Provide the [x, y] coordinate of the cell's center where the given text is located.  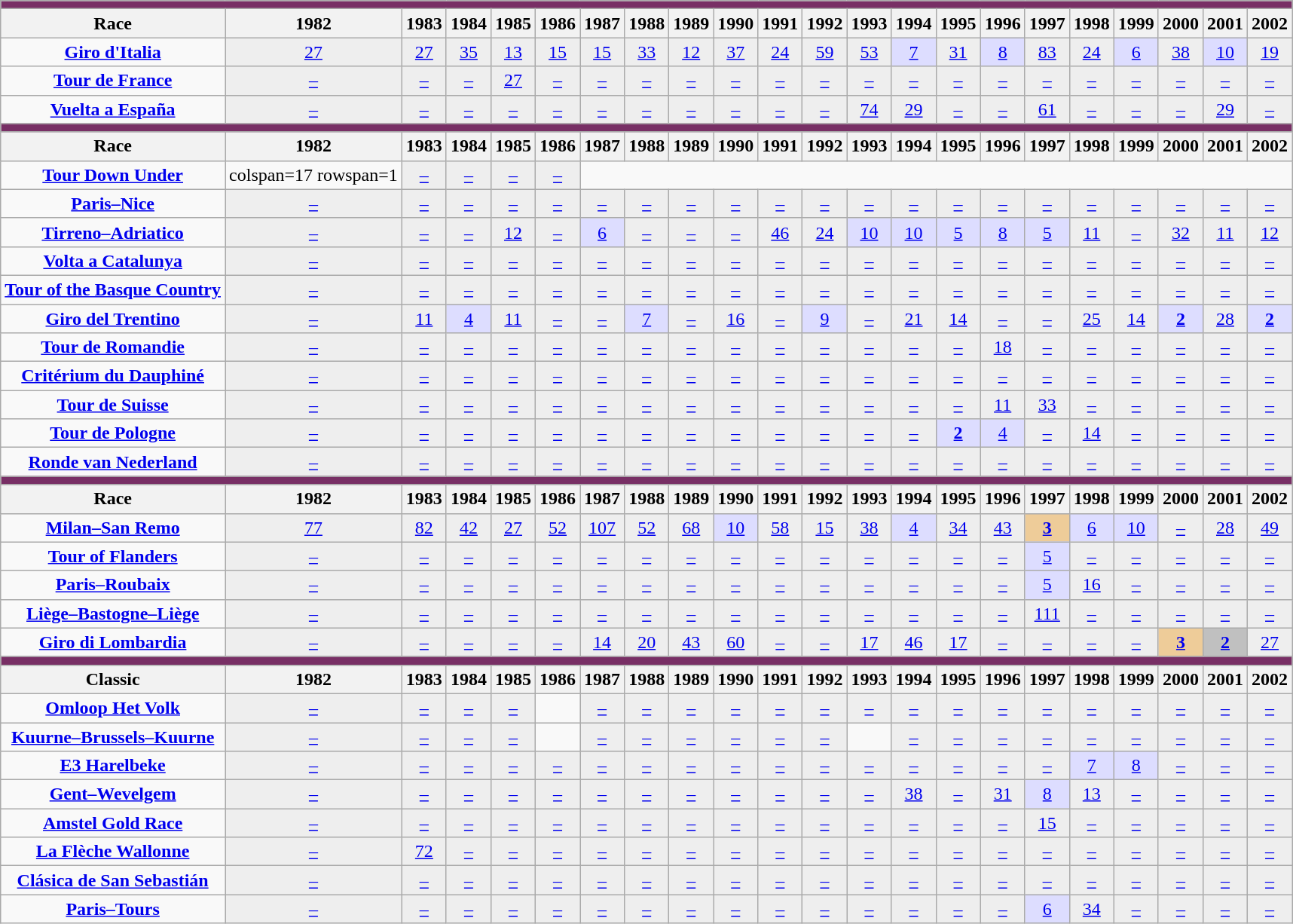
Classic [113, 679]
59 [824, 52]
49 [1270, 528]
Paris–Tours [113, 909]
35 [469, 52]
19 [1270, 52]
Gent–Wevelgem [113, 794]
Milan–San Remo [113, 528]
58 [781, 528]
111 [1047, 613]
Tour of the Basque Country [113, 289]
25 [1091, 319]
18 [1002, 347]
Tour de Romandie [113, 347]
Tour of Flanders [113, 556]
53 [870, 52]
Volta a Catalunya [113, 261]
Amstel Gold Race [113, 823]
Giro d'Italia [113, 52]
Ronde van Nederland [113, 462]
21 [913, 319]
82 [423, 528]
42 [469, 528]
Liège–Bastogne–Liège [113, 613]
20 [646, 642]
Critérium du Dauphiné [113, 376]
La Flèche Wallonne [113, 852]
Tour Down Under [113, 175]
Vuelta a España [113, 109]
83 [1047, 52]
Tour de Pologne [113, 433]
Clásica de San Sebastián [113, 880]
Giro di Lombardia [113, 642]
68 [692, 528]
37 [735, 52]
Giro del Trentino [113, 319]
Paris–Nice [113, 203]
colspan=17 rowspan=1 [313, 175]
Tirreno–Adriatico [113, 232]
9 [824, 319]
60 [735, 642]
Tour de France [113, 81]
61 [1047, 109]
32 [1180, 232]
74 [870, 109]
Tour de Suisse [113, 405]
77 [313, 528]
Omloop Het Volk [113, 708]
Paris–Roubaix [113, 585]
72 [423, 852]
E3 Harelbeke [113, 766]
107 [603, 528]
Kuurne–Brussels–Kuurne [113, 736]
